Locate the cell with the specified text and output its [x, y] center coordinate. 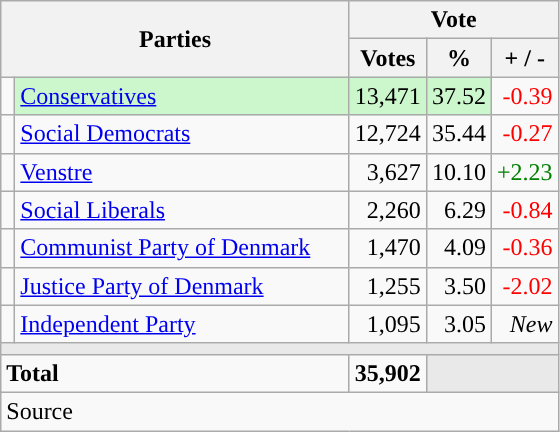
Justice Party of Denmark [182, 286]
Conservatives [182, 96]
1,255 [388, 286]
35,902 [388, 373]
Votes [388, 58]
Total [176, 373]
3.05 [458, 324]
-2.02 [524, 286]
+ / - [524, 58]
Vote [454, 20]
4.09 [458, 248]
35.44 [458, 134]
+2.23 [524, 172]
Venstre [182, 172]
Independent Party [182, 324]
Source [280, 411]
-0.39 [524, 96]
Social Liberals [182, 210]
1,095 [388, 324]
3.50 [458, 286]
3,627 [388, 172]
Parties [176, 39]
1,470 [388, 248]
Social Democrats [182, 134]
6.29 [458, 210]
New [524, 324]
-0.36 [524, 248]
13,471 [388, 96]
% [458, 58]
-0.84 [524, 210]
2,260 [388, 210]
Communist Party of Denmark [182, 248]
37.52 [458, 96]
10.10 [458, 172]
-0.27 [524, 134]
12,724 [388, 134]
